Capture the cell that displays the provided text and extract its [x, y] central coordinate. 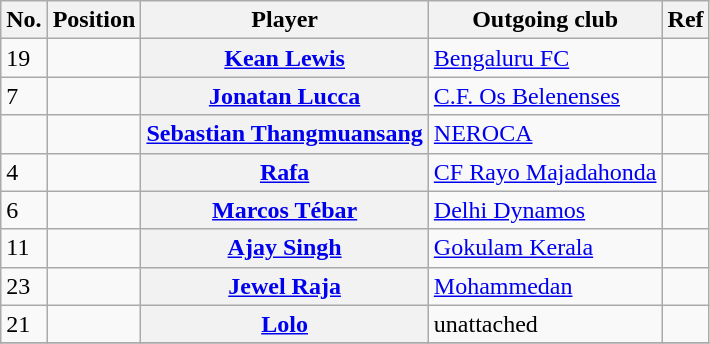
Outgoing club [545, 20]
unattached [545, 324]
Marcos Tébar [284, 210]
No. [24, 20]
4 [24, 172]
Ref [686, 20]
21 [24, 324]
7 [24, 96]
Rafa [284, 172]
19 [24, 58]
Ajay Singh [284, 248]
Jewel Raja [284, 286]
Gokulam Kerala [545, 248]
Player [284, 20]
Kean Lewis [284, 58]
Jonatan Lucca [284, 96]
Delhi Dynamos [545, 210]
NEROCA [545, 134]
Position [94, 20]
Bengaluru FC [545, 58]
Mohammedan [545, 286]
Sebastian Thangmuansang [284, 134]
23 [24, 286]
Lolo [284, 324]
6 [24, 210]
C.F. Os Belenenses [545, 96]
CF Rayo Majadahonda [545, 172]
11 [24, 248]
